Locate the cell with the specified text and output its (x, y) center coordinate. 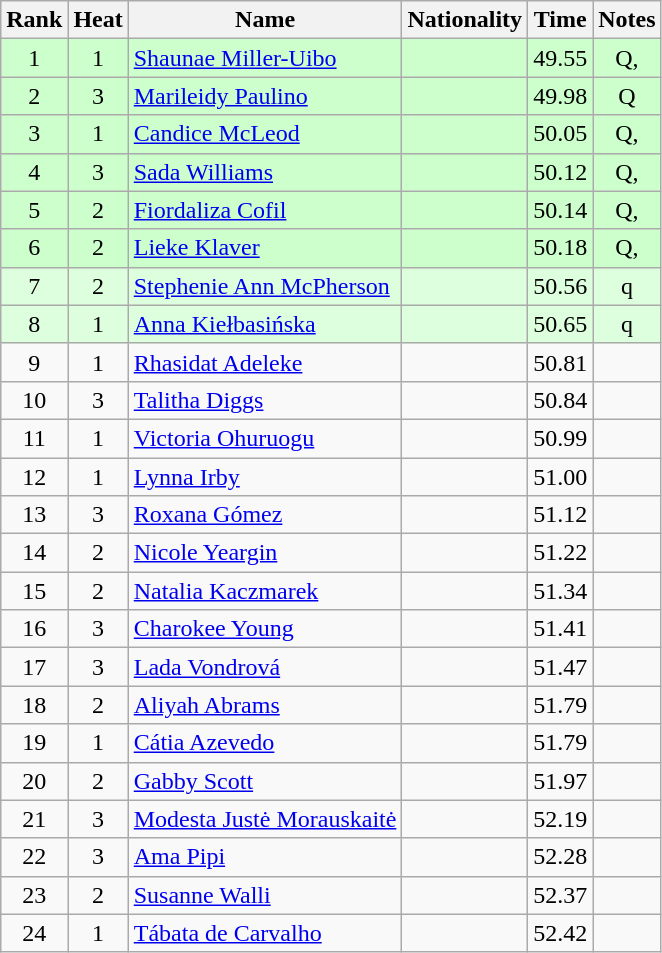
Cátia Azevedo (265, 743)
19 (34, 743)
Candice McLeod (265, 134)
Lieke Klaver (265, 248)
22 (34, 857)
11 (34, 438)
12 (34, 477)
51.12 (560, 515)
20 (34, 781)
Anna Kiełbasińska (265, 324)
10 (34, 400)
51.97 (560, 781)
Nationality (465, 20)
9 (34, 362)
Natalia Kaczmarek (265, 591)
5 (34, 210)
Talitha Diggs (265, 400)
Name (265, 20)
50.99 (560, 438)
6 (34, 248)
14 (34, 553)
24 (34, 933)
Roxana Gómez (265, 515)
52.28 (560, 857)
50.14 (560, 210)
8 (34, 324)
Susanne Walli (265, 895)
51.00 (560, 477)
50.84 (560, 400)
Heat (98, 20)
Time (560, 20)
49.98 (560, 96)
Sada Williams (265, 172)
Rank (34, 20)
52.19 (560, 819)
51.22 (560, 553)
7 (34, 286)
Victoria Ohuruogu (265, 438)
Charokee Young (265, 629)
51.47 (560, 667)
17 (34, 667)
Q (627, 96)
Rhasidat Adeleke (265, 362)
Notes (627, 20)
52.42 (560, 933)
Shaunae Miller-Uibo (265, 58)
Fiordaliza Cofil (265, 210)
50.12 (560, 172)
Modesta Justė Morauskaitė (265, 819)
52.37 (560, 895)
Tábata de Carvalho (265, 933)
50.56 (560, 286)
Gabby Scott (265, 781)
51.41 (560, 629)
Lada Vondrová (265, 667)
Nicole Yeargin (265, 553)
21 (34, 819)
Stephenie Ann McPherson (265, 286)
23 (34, 895)
50.18 (560, 248)
49.55 (560, 58)
50.81 (560, 362)
51.34 (560, 591)
Marileidy Paulino (265, 96)
18 (34, 705)
15 (34, 591)
Ama Pipi (265, 857)
4 (34, 172)
50.05 (560, 134)
Lynna Irby (265, 477)
50.65 (560, 324)
Aliyah Abrams (265, 705)
16 (34, 629)
13 (34, 515)
